Identify which cell holds the provided text, then report its [x, y] central coordinate. 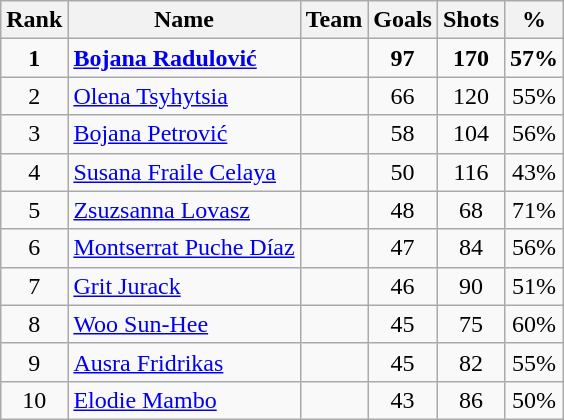
48 [403, 210]
47 [403, 248]
66 [403, 96]
Montserrat Puche Díaz [184, 248]
116 [470, 172]
51% [534, 286]
120 [470, 96]
2 [34, 96]
3 [34, 134]
57% [534, 58]
Team [334, 20]
Goals [403, 20]
170 [470, 58]
84 [470, 248]
Grit Jurack [184, 286]
43% [534, 172]
Bojana Petrović [184, 134]
82 [470, 362]
10 [34, 400]
Olena Tsyhytsia [184, 96]
50% [534, 400]
90 [470, 286]
7 [34, 286]
1 [34, 58]
Zsuzsanna Lovasz [184, 210]
Bojana Radulović [184, 58]
58 [403, 134]
Shots [470, 20]
5 [34, 210]
Susana Fraile Celaya [184, 172]
68 [470, 210]
43 [403, 400]
% [534, 20]
Rank [34, 20]
50 [403, 172]
71% [534, 210]
86 [470, 400]
Elodie Mambo [184, 400]
4 [34, 172]
60% [534, 324]
104 [470, 134]
6 [34, 248]
97 [403, 58]
75 [470, 324]
9 [34, 362]
Ausra Fridrikas [184, 362]
8 [34, 324]
46 [403, 286]
Name [184, 20]
Woo Sun-Hee [184, 324]
